Identify which cell holds the provided text, then report its (X, Y) central coordinate. 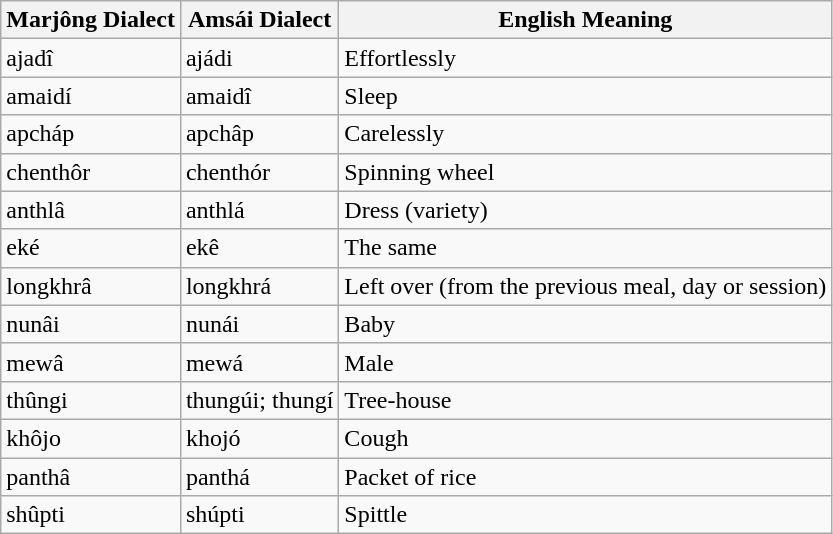
thûngi (91, 400)
khôjo (91, 438)
apcháp (91, 134)
ekê (259, 248)
shûpti (91, 515)
Packet of rice (586, 477)
shúpti (259, 515)
khojó (259, 438)
eké (91, 248)
mewâ (91, 362)
ajadî (91, 58)
amaidî (259, 96)
nunâi (91, 324)
thungúi; thungí (259, 400)
apchâp (259, 134)
chenthór (259, 172)
chenthôr (91, 172)
mewá (259, 362)
Spinning wheel (586, 172)
English Meaning (586, 20)
longkhrâ (91, 286)
panthâ (91, 477)
amaidí (91, 96)
Tree-house (586, 400)
ajádi (259, 58)
Carelessly (586, 134)
panthá (259, 477)
Sleep (586, 96)
Baby (586, 324)
Male (586, 362)
The same (586, 248)
Marjông Dialect (91, 20)
nunái (259, 324)
Cough (586, 438)
Dress (variety) (586, 210)
anthlâ (91, 210)
longkhrá (259, 286)
anthlá (259, 210)
Left over (from the previous meal, day or session) (586, 286)
Effortlessly (586, 58)
Amsái Dialect (259, 20)
Spittle (586, 515)
